Return [X, Y] of the center of cell containing provided text 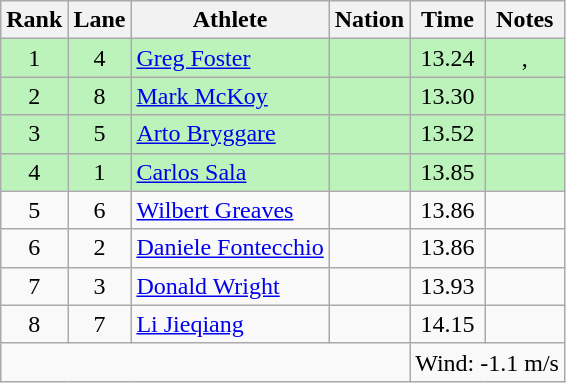
Daniele Fontecchio [230, 248]
Nation [369, 20]
Time [448, 20]
13.85 [448, 172]
13.24 [448, 58]
Arto Bryggare [230, 134]
Greg Foster [230, 58]
, [524, 58]
Donald Wright [230, 286]
Li Jieqiang [230, 324]
13.30 [448, 96]
Mark McKoy [230, 96]
Carlos Sala [230, 172]
13.93 [448, 286]
Notes [524, 20]
14.15 [448, 324]
Athlete [230, 20]
13.52 [448, 134]
Wilbert Greaves [230, 210]
Wind: -1.1 m/s [488, 362]
Lane [100, 20]
Rank [34, 20]
